For the text-containing cell, return its midpoint in [X, Y] coordinate format. 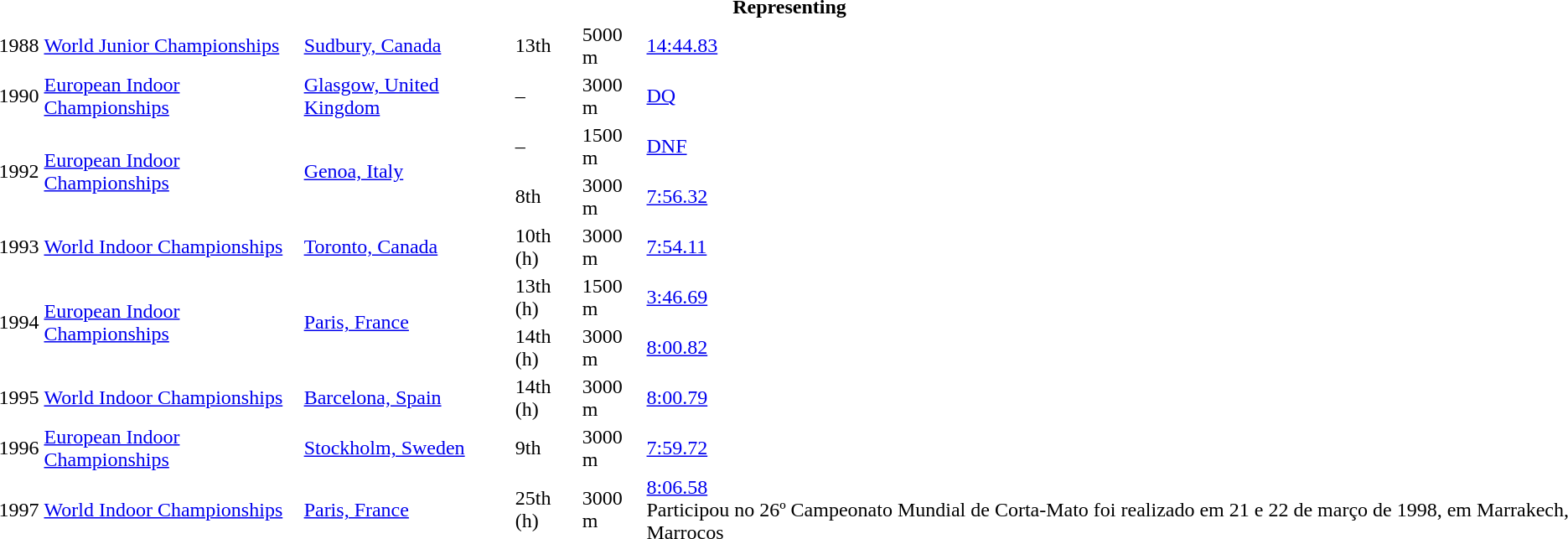
10th (h) [546, 246]
13th (h) [546, 297]
Toronto, Canada [407, 246]
Sudbury, Canada [407, 45]
Stockholm, Sweden [407, 448]
Paris, France [407, 322]
Barcelona, Spain [407, 397]
8th [546, 196]
Glasgow, United Kingdom [407, 96]
13th [546, 45]
9th [546, 448]
Genoa, Italy [407, 171]
5000 m [612, 45]
World Junior Championships [171, 45]
